Find where the given text appears and provide that cell's center as (x, y) coordinate. 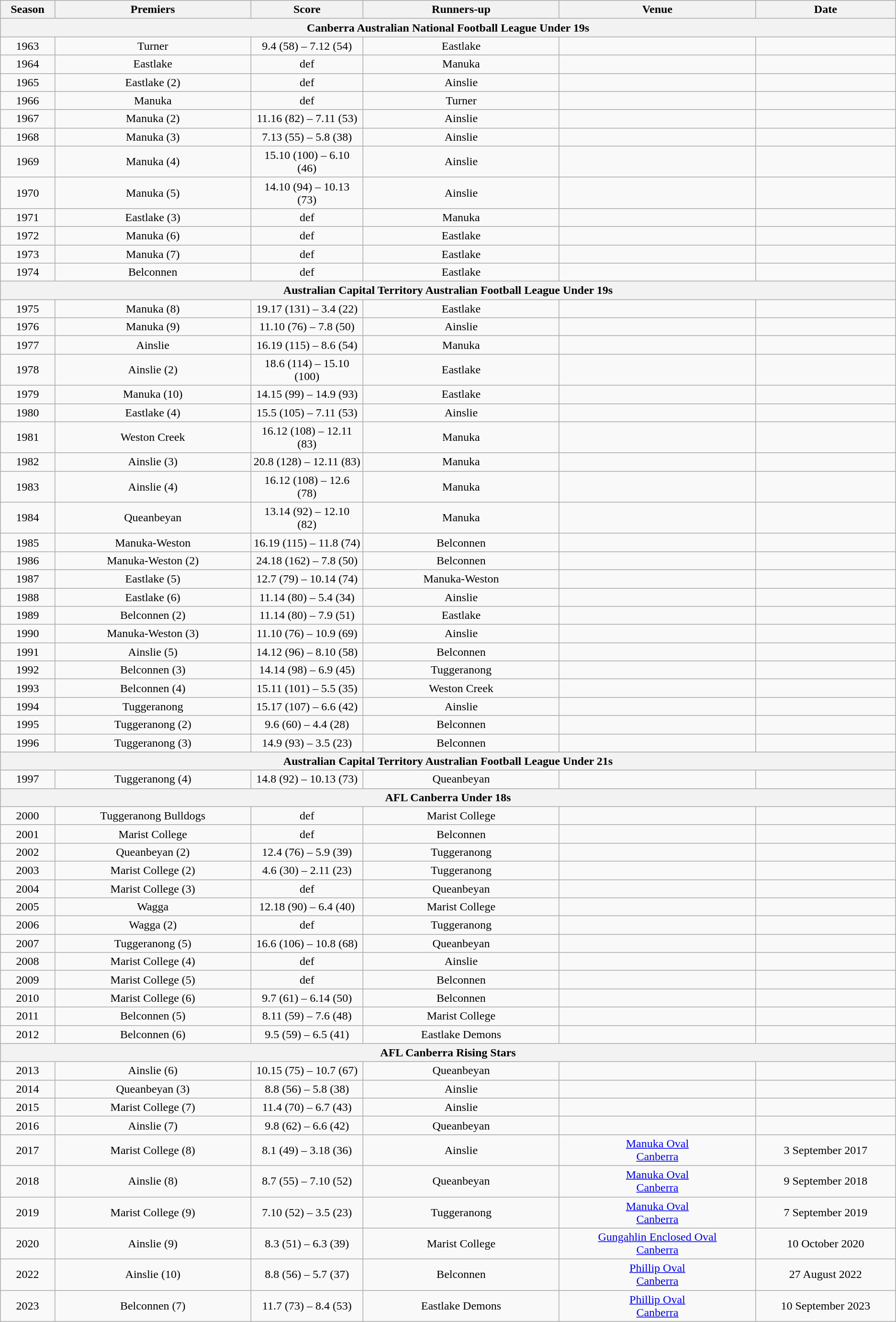
1978 (28, 370)
Ainslie (7) (153, 1125)
4.6 (30) – 2.11 (23) (307, 870)
20.8 (128) – 12.11 (83) (307, 462)
8.3 (51) – 6.3 (39) (307, 1244)
1966 (28, 101)
2012 (28, 1034)
1965 (28, 82)
Tuggeranong (3) (153, 743)
14.10 (94) – 10.13 (73) (307, 192)
27 August 2022 (825, 1275)
AFL Canberra Under 18s (448, 797)
Tuggeranong (5) (153, 943)
14.8 (92) – 10.13 (73) (307, 779)
12.18 (90) – 6.4 (40) (307, 907)
1964 (28, 64)
1968 (28, 137)
1977 (28, 345)
10 September 2023 (825, 1306)
Ainslie (10) (153, 1275)
Manuka (6) (153, 235)
2000 (28, 816)
2020 (28, 1244)
19.17 (131) – 3.4 (22) (307, 309)
2010 (28, 998)
2016 (28, 1125)
1970 (28, 192)
Belconnen (2) (153, 616)
14.9 (93) – 3.5 (23) (307, 743)
12.7 (79) – 10.14 (74) (307, 579)
1986 (28, 560)
Ainslie (9) (153, 1244)
Marist College (9) (153, 1212)
Venue (657, 10)
1981 (28, 437)
Australian Capital Territory Australian Football League Under 21s (448, 761)
Queanbeyan (2) (153, 852)
8.8 (56) – 5.7 (37) (307, 1275)
1963 (28, 46)
Belconnen (5) (153, 1016)
15.17 (107) – 6.6 (42) (307, 706)
Manuka (10) (153, 394)
Manuka-Weston (3) (153, 634)
Belconnen (7) (153, 1306)
2015 (28, 1107)
1989 (28, 616)
Ainslie (5) (153, 652)
Runners-up (461, 10)
11.10 (76) – 10.9 (69) (307, 634)
Canberra Australian National Football League Under 19s (448, 28)
9.5 (59) – 6.5 (41) (307, 1034)
Ainslie (6) (153, 1071)
Eastlake (5) (153, 579)
Gungahlin Enclosed OvalCanberra (657, 1244)
16.6 (106) – 10.8 (68) (307, 943)
8.1 (49) – 3.18 (36) (307, 1150)
2001 (28, 834)
2011 (28, 1016)
Ainslie (4) (153, 486)
1996 (28, 743)
Wagga (153, 907)
7.13 (55) – 5.8 (38) (307, 137)
1990 (28, 634)
1992 (28, 670)
11.10 (76) – 7.8 (50) (307, 327)
Season (28, 10)
Belconnen (4) (153, 688)
1994 (28, 706)
Marist College (2) (153, 870)
3 September 2017 (825, 1150)
Marist College (6) (153, 998)
1972 (28, 235)
8.11 (59) – 7.6 (48) (307, 1016)
1969 (28, 162)
2023 (28, 1306)
Manuka (2) (153, 119)
Eastlake (6) (153, 597)
Manuka (3) (153, 137)
12.4 (76) – 5.9 (39) (307, 852)
14.15 (99) – 14.9 (93) (307, 394)
Manuka (8) (153, 309)
Eastlake (4) (153, 413)
Marist College (5) (153, 980)
Premiers (153, 10)
16.12 (108) – 12.11 (83) (307, 437)
Wagga (2) (153, 925)
Manuka (9) (153, 327)
1991 (28, 652)
11.14 (80) – 5.4 (34) (307, 597)
2017 (28, 1150)
15.5 (105) – 7.11 (53) (307, 413)
2003 (28, 870)
AFL Canberra Rising Stars (448, 1053)
15.11 (101) – 5.5 (35) (307, 688)
8.8 (56) – 5.8 (38) (307, 1089)
Manuka (7) (153, 254)
9.7 (61) – 6.14 (50) (307, 998)
1980 (28, 413)
2013 (28, 1071)
14.14 (98) – 6.9 (45) (307, 670)
11.14 (80) – 7.9 (51) (307, 616)
1975 (28, 309)
9.8 (62) – 6.6 (42) (307, 1125)
2007 (28, 943)
1967 (28, 119)
1976 (28, 327)
10.15 (75) – 10.7 (67) (307, 1071)
15.10 (100) – 6.10 (46) (307, 162)
13.14 (92) – 12.10 (82) (307, 518)
2022 (28, 1275)
Belconnen (3) (153, 670)
7 September 2019 (825, 1212)
2019 (28, 1212)
11.7 (73) – 8.4 (53) (307, 1306)
1988 (28, 597)
2004 (28, 889)
18.6 (114) – 15.10 (100) (307, 370)
11.4 (70) – 6.7 (43) (307, 1107)
Marist College (4) (153, 962)
9.6 (60) – 4.4 (28) (307, 725)
Marist College (3) (153, 889)
1979 (28, 394)
Score (307, 10)
2009 (28, 980)
11.16 (82) – 7.11 (53) (307, 119)
2018 (28, 1181)
1997 (28, 779)
16.19 (115) – 8.6 (54) (307, 345)
9 September 2018 (825, 1181)
2008 (28, 962)
7.10 (52) – 3.5 (23) (307, 1212)
1993 (28, 688)
1985 (28, 542)
Manuka-Weston (2) (153, 560)
2014 (28, 1089)
Eastlake (3) (153, 217)
Tuggeranong Bulldogs (153, 816)
8.7 (55) – 7.10 (52) (307, 1181)
1973 (28, 254)
2006 (28, 925)
Manuka (5) (153, 192)
9.4 (58) – 7.12 (54) (307, 46)
Manuka (4) (153, 162)
1984 (28, 518)
1995 (28, 725)
1971 (28, 217)
2005 (28, 907)
Date (825, 10)
16.19 (115) – 11.8 (74) (307, 542)
Tuggeranong (4) (153, 779)
Belconnen (6) (153, 1034)
Tuggeranong (2) (153, 725)
Eastlake (2) (153, 82)
10 October 2020 (825, 1244)
Australian Capital Territory Australian Football League Under 19s (448, 291)
1982 (28, 462)
1983 (28, 486)
Ainslie (8) (153, 1181)
Marist College (7) (153, 1107)
14.12 (96) – 8.10 (58) (307, 652)
Queanbeyan (3) (153, 1089)
16.12 (108) – 12.6 (78) (307, 486)
Marist College (8) (153, 1150)
24.18 (162) – 7.8 (50) (307, 560)
Ainslie (3) (153, 462)
1974 (28, 272)
2002 (28, 852)
Ainslie (2) (153, 370)
1987 (28, 579)
